Return (X, Y) of the center of cell containing provided text 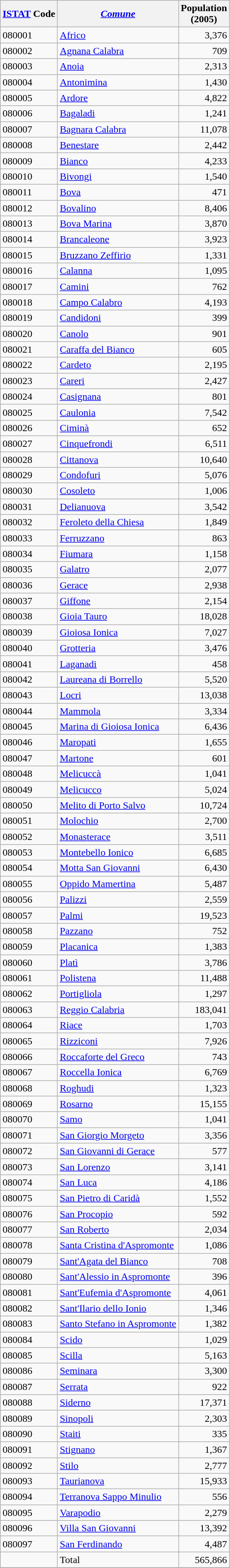
Melicucco (118, 790)
556 (204, 1497)
458 (204, 664)
708 (204, 1261)
Sant'Alessio in Aspromonte (118, 1277)
080021 (29, 349)
2,442 (204, 145)
Cosoleto (118, 491)
Agnana Calabra (118, 51)
080010 (29, 176)
901 (204, 334)
080041 (29, 664)
080072 (29, 1151)
743 (204, 1057)
080043 (29, 695)
Careri (118, 381)
Bagaladi (118, 114)
Motta San Giovanni (118, 868)
080009 (29, 161)
080032 (29, 522)
San Lorenzo (118, 1167)
1,382 (204, 1324)
1,540 (204, 176)
2,077 (204, 569)
080044 (29, 711)
080020 (29, 334)
471 (204, 192)
Candidoni (118, 318)
922 (204, 1387)
4,186 (204, 1182)
080025 (29, 412)
13,392 (204, 1528)
3,300 (204, 1371)
080013 (29, 224)
080089 (29, 1418)
080073 (29, 1167)
2,559 (204, 899)
Staiti (118, 1434)
080069 (29, 1104)
2,154 (204, 601)
Total (118, 1560)
080065 (29, 1041)
183,041 (204, 1010)
Seminara (118, 1371)
Cardeto (118, 365)
Galatro (118, 569)
080055 (29, 884)
801 (204, 396)
6,511 (204, 444)
Taurianova (118, 1481)
7,926 (204, 1041)
080028 (29, 460)
Roccella Ionica (118, 1072)
601 (204, 758)
1,383 (204, 946)
Rosarno (118, 1104)
080054 (29, 868)
11,078 (204, 129)
3,356 (204, 1135)
5,163 (204, 1355)
080095 (29, 1513)
Santa Cristina d'Aspromonte (118, 1245)
Caulonia (118, 412)
Ardore (118, 98)
080050 (29, 805)
3,542 (204, 507)
605 (204, 349)
San Pietro di Caridà (118, 1198)
1,323 (204, 1088)
080094 (29, 1497)
652 (204, 428)
080093 (29, 1481)
Varapodio (118, 1513)
Serrata (118, 1387)
080034 (29, 554)
080074 (29, 1182)
Anoia (118, 66)
863 (204, 538)
080051 (29, 821)
080083 (29, 1324)
Campo Calabro (118, 302)
Villa San Giovanni (118, 1528)
080003 (29, 66)
080001 (29, 35)
080087 (29, 1387)
Scilla (118, 1355)
080022 (29, 365)
Stignano (118, 1449)
Palmi (118, 915)
Placanica (118, 946)
080090 (29, 1434)
080063 (29, 1010)
6,430 (204, 868)
080059 (29, 946)
Canolo (118, 334)
3,476 (204, 648)
15,933 (204, 1481)
3,786 (204, 963)
4,061 (204, 1293)
080058 (29, 931)
080037 (29, 601)
4,233 (204, 161)
080011 (29, 192)
080012 (29, 208)
Ciminà (118, 428)
080027 (29, 444)
1,552 (204, 1198)
3,376 (204, 35)
080062 (29, 994)
4,487 (204, 1544)
Mammola (118, 711)
399 (204, 318)
080080 (29, 1277)
396 (204, 1277)
San Procopio (118, 1214)
080002 (29, 51)
Bova Marina (118, 224)
1,331 (204, 255)
Bova (118, 192)
080084 (29, 1340)
080066 (29, 1057)
5,076 (204, 475)
5,520 (204, 679)
2,700 (204, 821)
080049 (29, 790)
080014 (29, 240)
2,195 (204, 365)
Sant'Eufemia d'Aspromonte (118, 1293)
Grotteria (118, 648)
080056 (29, 899)
2,279 (204, 1513)
Giffone (118, 601)
Santo Stefano in Aspromonte (118, 1324)
592 (204, 1214)
080019 (29, 318)
Africo (118, 35)
335 (204, 1434)
080082 (29, 1308)
1,430 (204, 82)
080061 (29, 978)
15,155 (204, 1104)
7,542 (204, 412)
Portigliola (118, 994)
Population (2005) (204, 14)
Comune (118, 14)
13,038 (204, 695)
1,367 (204, 1449)
San Giovanni di Gerace (118, 1151)
Condofuri (118, 475)
17,371 (204, 1402)
10,724 (204, 805)
Antonimina (118, 82)
Bruzzano Zeffirio (118, 255)
3,511 (204, 837)
San Luca (118, 1182)
Feroleto della Chiesa (118, 522)
080026 (29, 428)
080038 (29, 617)
080015 (29, 255)
Stilo (118, 1466)
080068 (29, 1088)
1,006 (204, 491)
11,488 (204, 978)
080088 (29, 1402)
Gerace (118, 585)
Roghudi (118, 1088)
Caraffa del Bianco (118, 349)
Martone (118, 758)
080042 (29, 679)
3,334 (204, 711)
San Roberto (118, 1230)
Rizziconi (118, 1041)
2,427 (204, 381)
Locri (118, 695)
7,027 (204, 632)
1,086 (204, 1245)
080085 (29, 1355)
1,655 (204, 742)
080024 (29, 396)
10,640 (204, 460)
1,095 (204, 271)
Cittanova (118, 460)
080070 (29, 1120)
Oppido Mamertina (118, 884)
ISTAT Code (29, 14)
Ferruzzano (118, 538)
080047 (29, 758)
1,346 (204, 1308)
2,938 (204, 585)
080092 (29, 1466)
709 (204, 51)
2,777 (204, 1466)
Sinopoli (118, 1418)
2,313 (204, 66)
577 (204, 1151)
6,769 (204, 1072)
080040 (29, 648)
San Giorgio Morgeto (118, 1135)
6,685 (204, 852)
Pazzano (118, 931)
080048 (29, 774)
1,158 (204, 554)
080039 (29, 632)
080060 (29, 963)
Monasterace (118, 837)
Laureana di Borrello (118, 679)
080035 (29, 569)
Casignana (118, 396)
Sant'Ilario dello Ionio (118, 1308)
080036 (29, 585)
2,034 (204, 1230)
080078 (29, 1245)
3,923 (204, 240)
Scido (118, 1340)
080097 (29, 1544)
080005 (29, 98)
Melicuccà (118, 774)
080018 (29, 302)
4,193 (204, 302)
Platì (118, 963)
080030 (29, 491)
1,703 (204, 1025)
1,241 (204, 114)
Palizzi (118, 899)
080006 (29, 114)
080075 (29, 1198)
080057 (29, 915)
Bovalino (118, 208)
Terranova Sappo Minulio (118, 1497)
Maropati (118, 742)
080091 (29, 1449)
San Ferdinando (118, 1544)
080052 (29, 837)
080071 (29, 1135)
080077 (29, 1230)
080031 (29, 507)
Siderno (118, 1402)
Calanna (118, 271)
Marina di Gioiosa Ionica (118, 727)
8,406 (204, 208)
080053 (29, 852)
080045 (29, 727)
Reggio Calabria (118, 1010)
5,024 (204, 790)
Montebello Ionico (118, 852)
080029 (29, 475)
2,303 (204, 1418)
080023 (29, 381)
19,523 (204, 915)
Gioiosa Ionica (118, 632)
Delianuova (118, 507)
Bagnara Calabra (118, 129)
080004 (29, 82)
565,866 (204, 1560)
080076 (29, 1214)
Roccaforte del Greco (118, 1057)
Gioia Tauro (118, 617)
1,029 (204, 1340)
5,487 (204, 884)
3,870 (204, 224)
Fiumara (118, 554)
080007 (29, 129)
1,849 (204, 522)
080096 (29, 1528)
6,436 (204, 727)
Bianco (118, 161)
Benestare (118, 145)
080008 (29, 145)
Polistena (118, 978)
1,297 (204, 994)
080046 (29, 742)
Sant'Agata del Bianco (118, 1261)
3,141 (204, 1167)
080016 (29, 271)
080081 (29, 1293)
18,028 (204, 617)
4,822 (204, 98)
752 (204, 931)
080067 (29, 1072)
080017 (29, 287)
080033 (29, 538)
Brancaleone (118, 240)
762 (204, 287)
Cinquefrondi (118, 444)
Riace (118, 1025)
080079 (29, 1261)
080086 (29, 1371)
Camini (118, 287)
080064 (29, 1025)
Laganadi (118, 664)
Molochio (118, 821)
Samo (118, 1120)
Bivongi (118, 176)
Melito di Porto Salvo (118, 805)
